Detect which cell encompasses the target text, then output its (X, Y) center coordinate. 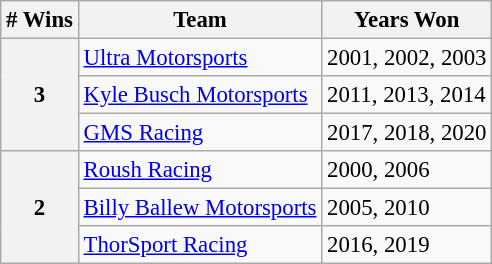
2017, 2018, 2020 (407, 133)
3 (40, 96)
2000, 2006 (407, 170)
Kyle Busch Motorsports (200, 95)
2016, 2019 (407, 245)
# Wins (40, 20)
GMS Racing (200, 133)
Ultra Motorsports (200, 58)
2005, 2010 (407, 208)
2 (40, 208)
Billy Ballew Motorsports (200, 208)
Roush Racing (200, 170)
Team (200, 20)
2011, 2013, 2014 (407, 95)
2001, 2002, 2003 (407, 58)
Years Won (407, 20)
ThorSport Racing (200, 245)
